Pinpoint the cell where the given text exists, returning its [X, Y] midpoint coordinate. 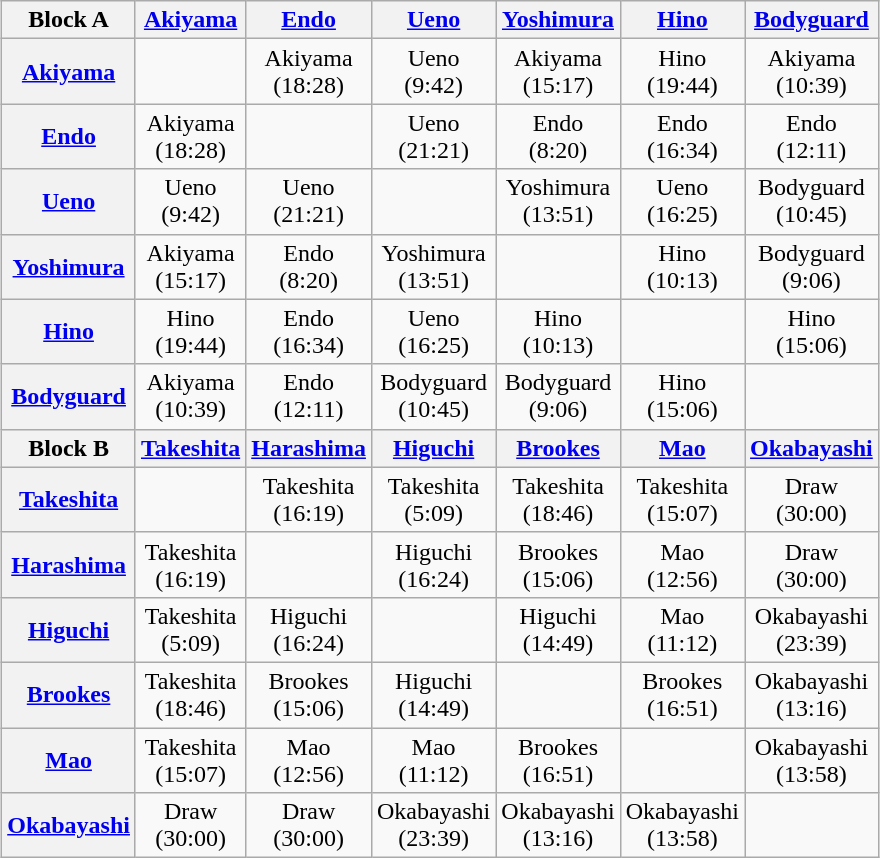
Block A [69, 20]
Block B [69, 448]
